For the text-containing cell, return its midpoint in [x, y] coordinate format. 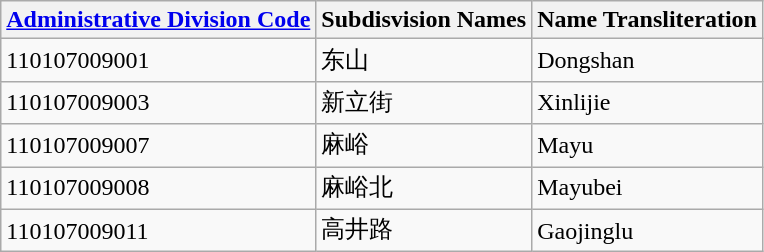
Administrative Division Code [158, 20]
Gaojinglu [648, 230]
Mayubei [648, 188]
Name Transliteration [648, 20]
110107009008 [158, 188]
Dongshan [648, 60]
高井路 [424, 230]
110107009003 [158, 102]
麻峪北 [424, 188]
Subdisvision Names [424, 20]
110107009001 [158, 60]
110107009007 [158, 146]
110107009011 [158, 230]
新立街 [424, 102]
Xinlijie [648, 102]
麻峪 [424, 146]
东山 [424, 60]
Mayu [648, 146]
